From the cell containing the given text, extract its center point as [X, Y] coordinate. 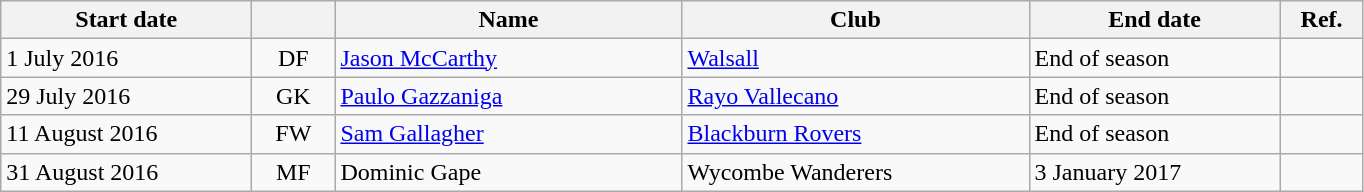
Jason McCarthy [508, 58]
MF [294, 172]
3 January 2017 [1154, 172]
11 August 2016 [126, 134]
Rayo Vallecano [856, 96]
DF [294, 58]
End date [1154, 20]
Blackburn Rovers [856, 134]
31 August 2016 [126, 172]
Dominic Gape [508, 172]
Start date [126, 20]
Walsall [856, 58]
FW [294, 134]
29 July 2016 [126, 96]
Sam Gallagher [508, 134]
Ref. [1322, 20]
Paulo Gazzaniga [508, 96]
GK [294, 96]
Name [508, 20]
Wycombe Wanderers [856, 172]
1 July 2016 [126, 58]
Club [856, 20]
